Scan for the cell matching the given text and deliver its [X, Y] coordinate at center. 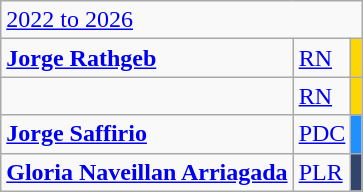
Jorge Rathgeb [147, 58]
PLR [322, 172]
2022 to 2026 [182, 20]
Gloria Naveillan Arriagada [147, 172]
Jorge Saffirio [147, 134]
PDC [322, 134]
